Return the [x, y] coordinate for the center point of the cell that contains the specified text.  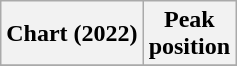
Chart (2022) [72, 34]
Peakposition [189, 34]
